Identify which cell holds the provided text, then report its [X, Y] central coordinate. 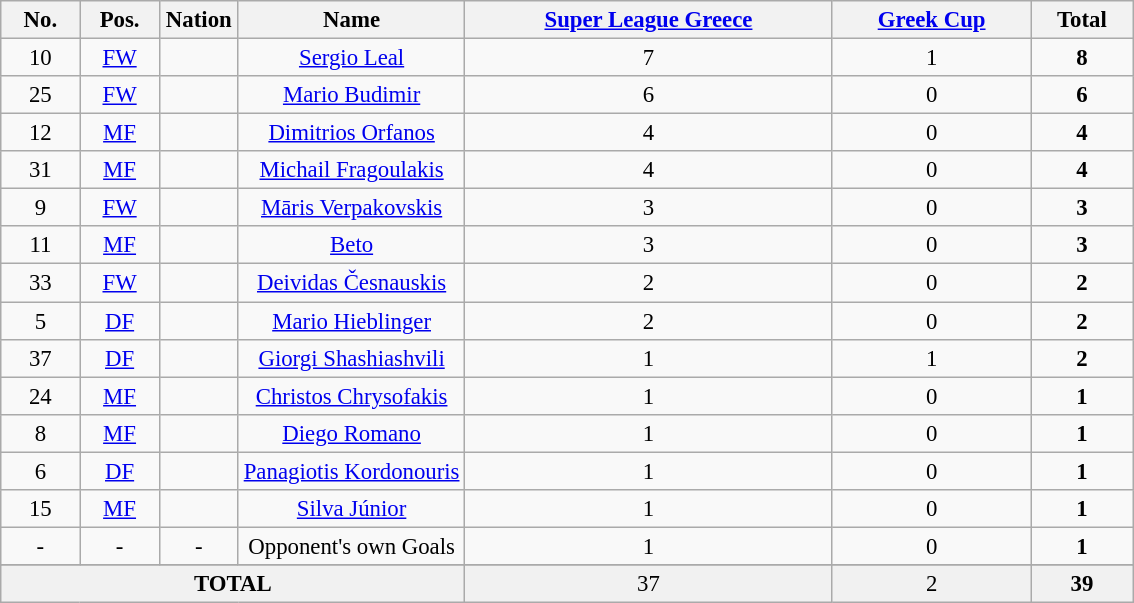
7 [648, 58]
Māris Verpakovskis [351, 208]
5 [40, 321]
Christos Chrysofakis [351, 396]
31 [40, 170]
33 [40, 283]
Diego Romano [351, 433]
Deividas Česnauskis [351, 283]
Panagiotis Kordonouris [351, 471]
Total [1082, 20]
Super League Greece [648, 20]
Mario Budimir [351, 95]
Mario Hieblinger [351, 321]
Name [351, 20]
Beto [351, 245]
No. [40, 20]
Michail Fragoulakis [351, 170]
15 [40, 509]
TOTAL [233, 584]
25 [40, 95]
Sergio Leal [351, 58]
Giorgi Shashiashvili [351, 358]
11 [40, 245]
Dimitrios Orfanos [351, 133]
Nation [198, 20]
Silva Júnior [351, 509]
9 [40, 208]
39 [1082, 584]
Pos. [120, 20]
10 [40, 58]
12 [40, 133]
24 [40, 396]
Opponent's own Goals [351, 546]
Greek Cup [932, 20]
